Extract the [x, y] coordinate from the center of the cell holding the provided text.  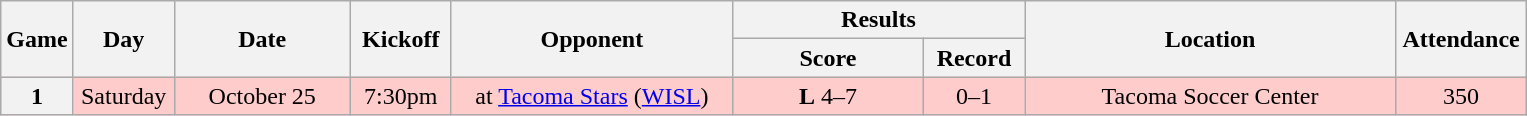
Attendance [1462, 39]
350 [1462, 96]
Saturday [124, 96]
0–1 [974, 96]
Record [974, 58]
1 [37, 96]
Tacoma Soccer Center [1210, 96]
Game [37, 39]
at Tacoma Stars (WISL) [592, 96]
7:30pm [400, 96]
Date [262, 39]
Kickoff [400, 39]
October 25 [262, 96]
Day [124, 39]
Score [828, 58]
Opponent [592, 39]
L 4–7 [828, 96]
Results [878, 20]
Location [1210, 39]
